Provide the [x, y] coordinate of the cell's center where the given text is located.  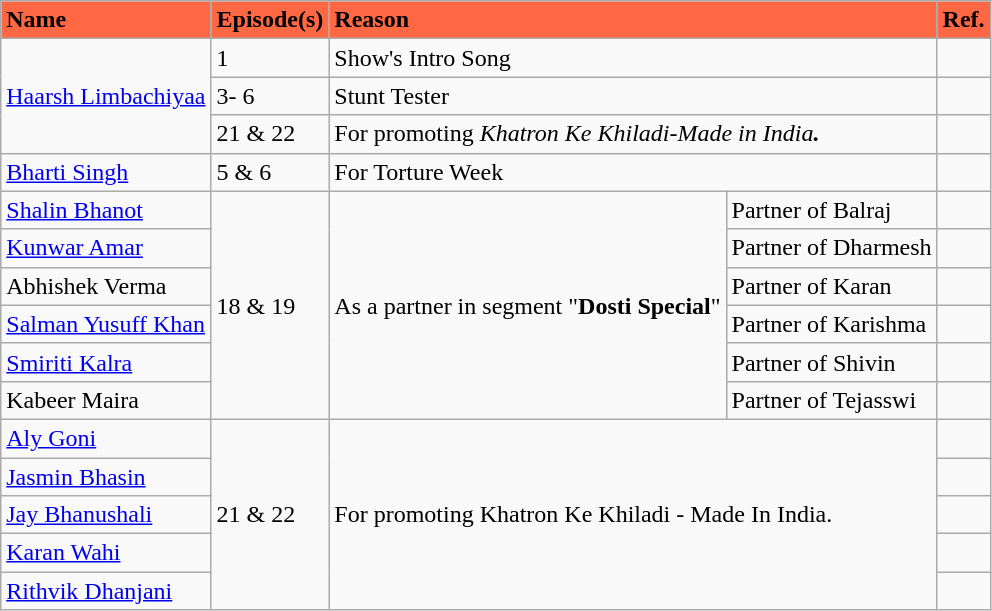
Partner of Tejasswi [832, 400]
5 & 6 [270, 172]
For Torture Week [633, 172]
Ref. [964, 20]
Stunt Tester [633, 96]
Smiriti Kalra [106, 362]
Rithvik Dhanjani [106, 591]
As a partner in segment "Dosti Special" [528, 305]
Partner of Shivin [832, 362]
Partner of Karishma [832, 324]
Show's Intro Song [633, 58]
1 [270, 58]
Partner of Karan [832, 286]
Name [106, 20]
Haarsh Limbachiyaa [106, 96]
Karan Wahi [106, 553]
Partner of Dharmesh [832, 248]
For promoting Khatron Ke Khiladi - Made In India. [633, 514]
Reason [633, 20]
Jasmin Bhasin [106, 477]
Abhishek Verma [106, 286]
Episode(s) [270, 20]
Shalin Bhanot [106, 210]
Bharti Singh [106, 172]
Salman Yusuff Khan [106, 324]
Kabeer Maira [106, 400]
3- 6 [270, 96]
Kunwar Amar [106, 248]
Jay Bhanushali [106, 515]
Aly Goni [106, 438]
For promoting Khatron Ke Khiladi-Made in India. [633, 134]
18 & 19 [270, 305]
Partner of Balraj [832, 210]
